Return the [X, Y] coordinate for the center point of the cell that contains the specified text.  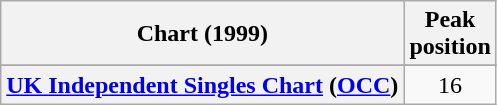
Peakposition [450, 34]
Chart (1999) [202, 34]
UK Independent Singles Chart (OCC) [202, 85]
16 [450, 85]
